Find where the given text appears and provide that cell's center as [x, y] coordinate. 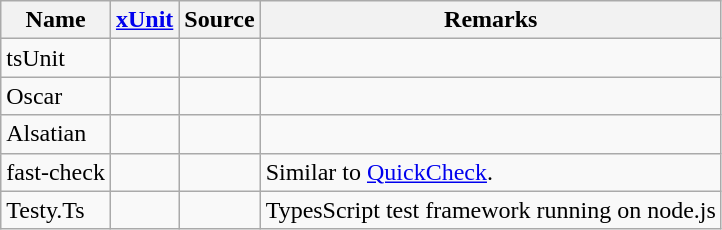
Oscar [56, 96]
Similar to QuickCheck. [490, 172]
Source [220, 20]
Name [56, 20]
xUnit [144, 20]
Alsatian [56, 134]
fast-check [56, 172]
tsUnit [56, 58]
Testy.Ts [56, 210]
Remarks [490, 20]
TypesScript test framework running on node.js [490, 210]
